Pinpoint the cell where the given text exists, returning its [x, y] midpoint coordinate. 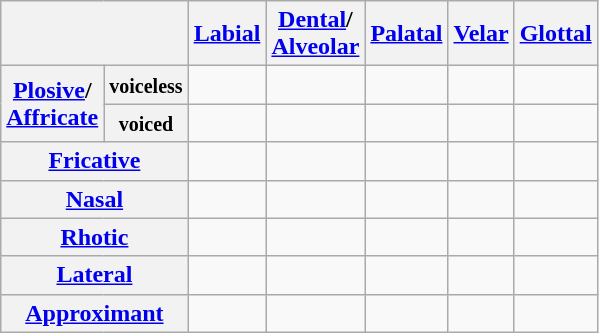
Plosive/Affricate [52, 104]
Glottal [556, 34]
voiced [146, 123]
voiceless [146, 85]
Palatal [406, 34]
Dental/Alveolar [316, 34]
Approximant [94, 313]
Labial [227, 34]
Velar [481, 34]
Fricative [94, 161]
Rhotic [94, 237]
Lateral [94, 275]
Nasal [94, 199]
